Determine the [X, Y] coordinate at the center of the cell enclosing the given text.  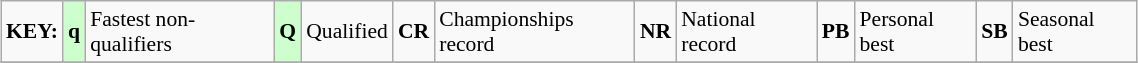
PB [836, 32]
NR [656, 32]
SB [994, 32]
q [74, 32]
Q [288, 32]
Personal best [916, 32]
Fastest non-qualifiers [180, 32]
Championships record [534, 32]
National record [746, 32]
CR [414, 32]
KEY: [32, 32]
Seasonal best [1075, 32]
Qualified [347, 32]
